Identify which cell holds the provided text, then report its (X, Y) central coordinate. 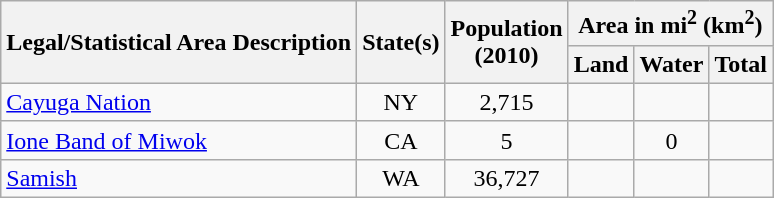
Land (601, 64)
Legal/Statistical Area Description (179, 42)
Ione Band of Miwok (179, 140)
36,727 (506, 178)
2,715 (506, 102)
5 (506, 140)
NY (401, 102)
Cayuga Nation (179, 102)
CA (401, 140)
0 (672, 140)
Samish (179, 178)
Area in mi2 (km2) (670, 24)
Population(2010) (506, 42)
WA (401, 178)
State(s) (401, 42)
Total (741, 64)
Water (672, 64)
